Return the (x, y) coordinate for the center point of the cell that contains the specified text.  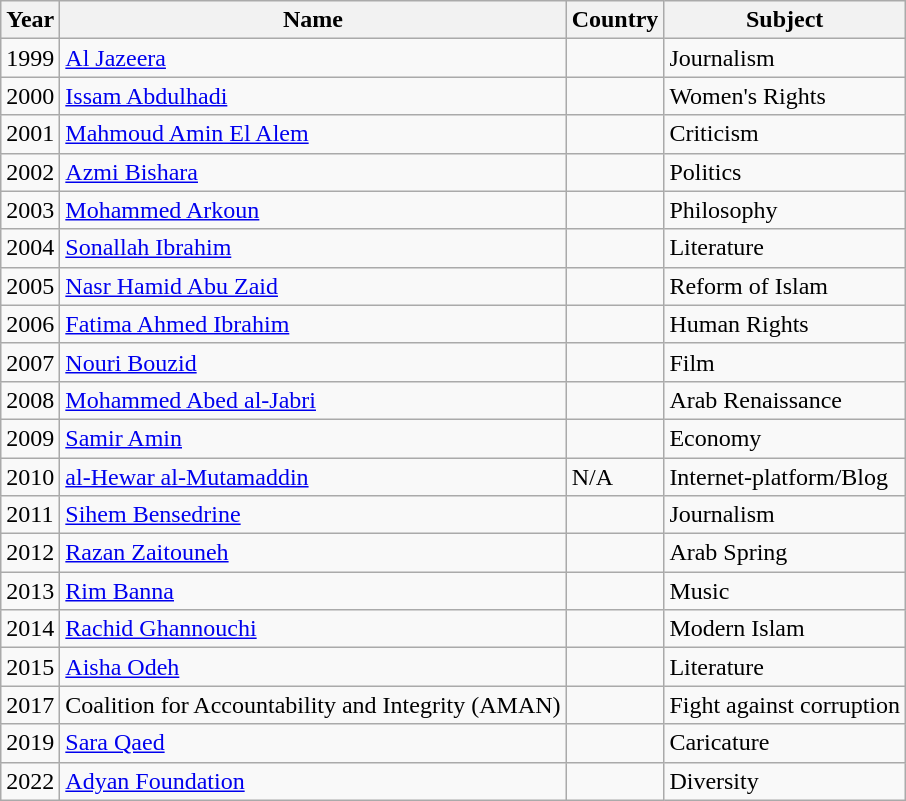
2014 (30, 629)
2017 (30, 705)
2004 (30, 248)
Adyan Foundation (313, 781)
Azmi Bishara (313, 172)
2011 (30, 515)
Sihem Bensedrine (313, 515)
Human Rights (785, 324)
Film (785, 362)
Fight against corruption (785, 705)
2008 (30, 400)
Samir Amin (313, 438)
Mohammed Arkoun (313, 210)
2022 (30, 781)
2001 (30, 134)
Philosophy (785, 210)
2000 (30, 96)
Criticism (785, 134)
Modern Islam (785, 629)
al-Hewar al-Mutamaddin (313, 477)
2013 (30, 591)
1999 (30, 58)
2010 (30, 477)
2003 (30, 210)
Music (785, 591)
Arab Spring (785, 553)
Issam Abdulhadi (313, 96)
2015 (30, 667)
2005 (30, 286)
2009 (30, 438)
Arab Renaissance (785, 400)
Fatima Ahmed Ibrahim (313, 324)
Year (30, 20)
2006 (30, 324)
Sara Qaed (313, 743)
Sonallah Ibrahim (313, 248)
Aisha Odeh (313, 667)
Internet-platform/Blog (785, 477)
Caricature (785, 743)
Politics (785, 172)
Name (313, 20)
Rachid Ghannouchi (313, 629)
2012 (30, 553)
Women's Rights (785, 96)
Diversity (785, 781)
Country (615, 20)
Al Jazeera (313, 58)
Razan Zaitouneh (313, 553)
Nouri Bouzid (313, 362)
Coalition for Accountability and Integrity (AMAN) (313, 705)
Mohammed Abed al-Jabri (313, 400)
Nasr Hamid Abu Zaid (313, 286)
Rim Banna (313, 591)
Mahmoud Amin El Alem (313, 134)
2007 (30, 362)
Economy (785, 438)
2019 (30, 743)
Subject (785, 20)
2002 (30, 172)
Reform of Islam (785, 286)
N/A (615, 477)
